Provide the [x, y] coordinate of the cell's center where the given text is located.  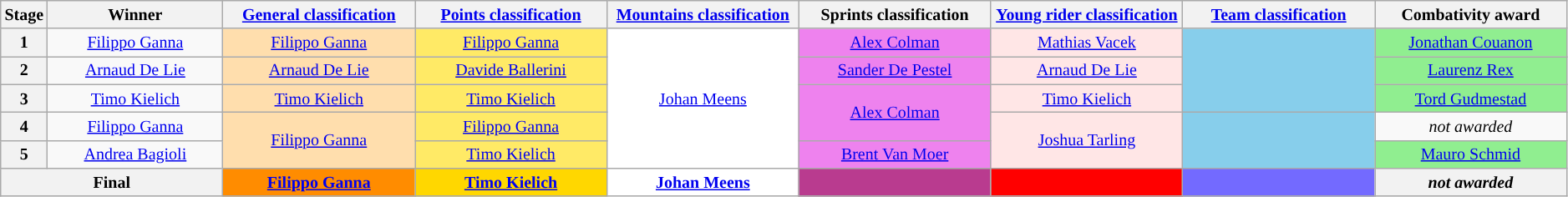
Davide Ballerini [511, 70]
Team classification [1279, 15]
Jonathan Couanon [1471, 43]
3 [24, 98]
General classification [319, 15]
4 [24, 127]
Stage [24, 15]
1 [24, 43]
Mountains classification [703, 15]
Final [112, 182]
Mauro Schmid [1471, 154]
Laurenz Rex [1471, 70]
Sprints classification [895, 15]
5 [24, 154]
Brent Van Moer [895, 154]
Mathias Vacek [1087, 43]
Winner [135, 15]
Young rider classification [1087, 15]
Tord Gudmestad [1471, 98]
Combativity award [1471, 15]
Sander De Pestel [895, 70]
Joshua Tarling [1087, 140]
Points classification [511, 15]
Andrea Bagioli [135, 154]
2 [24, 70]
